Determine the (x, y) coordinate at the center of the cell enclosing the given text.  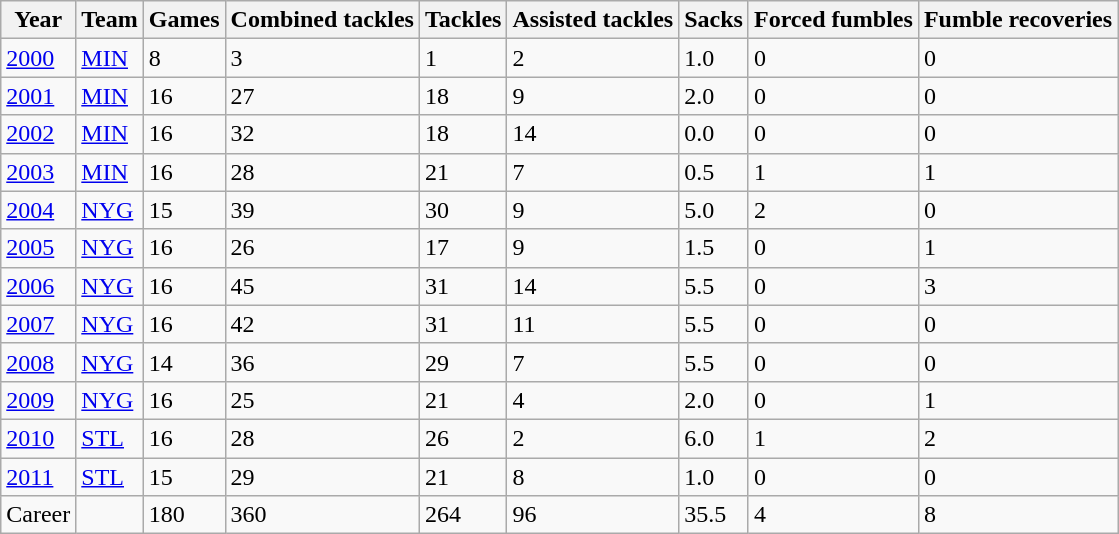
1.5 (714, 248)
Year (38, 20)
35.5 (714, 515)
0.0 (714, 134)
42 (322, 324)
0.5 (714, 172)
5.0 (714, 210)
2010 (38, 438)
Forced fumbles (833, 20)
6.0 (714, 438)
27 (322, 96)
17 (463, 248)
Tackles (463, 20)
Combined tackles (322, 20)
2002 (38, 134)
Games (184, 20)
25 (322, 400)
Sacks (714, 20)
2005 (38, 248)
2007 (38, 324)
45 (322, 286)
2006 (38, 286)
Team (110, 20)
11 (593, 324)
2000 (38, 58)
2009 (38, 400)
360 (322, 515)
30 (463, 210)
180 (184, 515)
32 (322, 134)
264 (463, 515)
39 (322, 210)
96 (593, 515)
36 (322, 362)
Assisted tackles (593, 20)
2008 (38, 362)
2004 (38, 210)
2003 (38, 172)
2001 (38, 96)
Fumble recoveries (1018, 20)
2011 (38, 477)
Career (38, 515)
